Return [X, Y] of the center of cell containing provided text 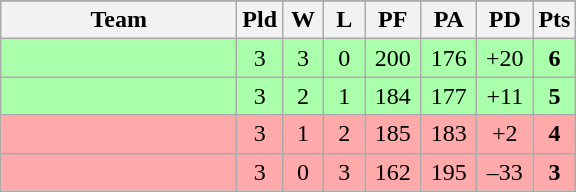
176 [449, 58]
W [304, 20]
5 [554, 96]
+20 [505, 58]
200 [393, 58]
183 [449, 134]
+2 [505, 134]
195 [449, 172]
4 [554, 134]
–33 [505, 172]
PA [449, 20]
177 [449, 96]
+11 [505, 96]
PD [505, 20]
Team [119, 20]
Pts [554, 20]
PF [393, 20]
185 [393, 134]
L [344, 20]
6 [554, 58]
162 [393, 172]
Pld [260, 20]
184 [393, 96]
